Capture the cell that displays the provided text and extract its [X, Y] central coordinate. 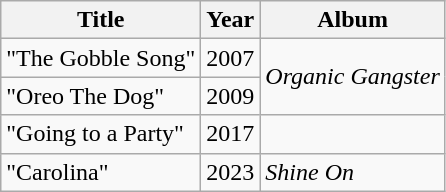
"The Gobble Song" [101, 58]
Title [101, 20]
Album [353, 20]
"Carolina" [101, 172]
"Going to a Party" [101, 134]
Year [230, 20]
2023 [230, 172]
2017 [230, 134]
"Oreo The Dog" [101, 96]
Shine On [353, 172]
2007 [230, 58]
Organic Gangster [353, 77]
2009 [230, 96]
